Return [x, y] of the center of cell containing provided text 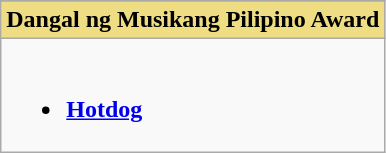
Dangal ng Musikang Pilipino Award [193, 20]
Hotdog [193, 96]
